Provide the (X, Y) coordinate of the cell's center where the given text is located.  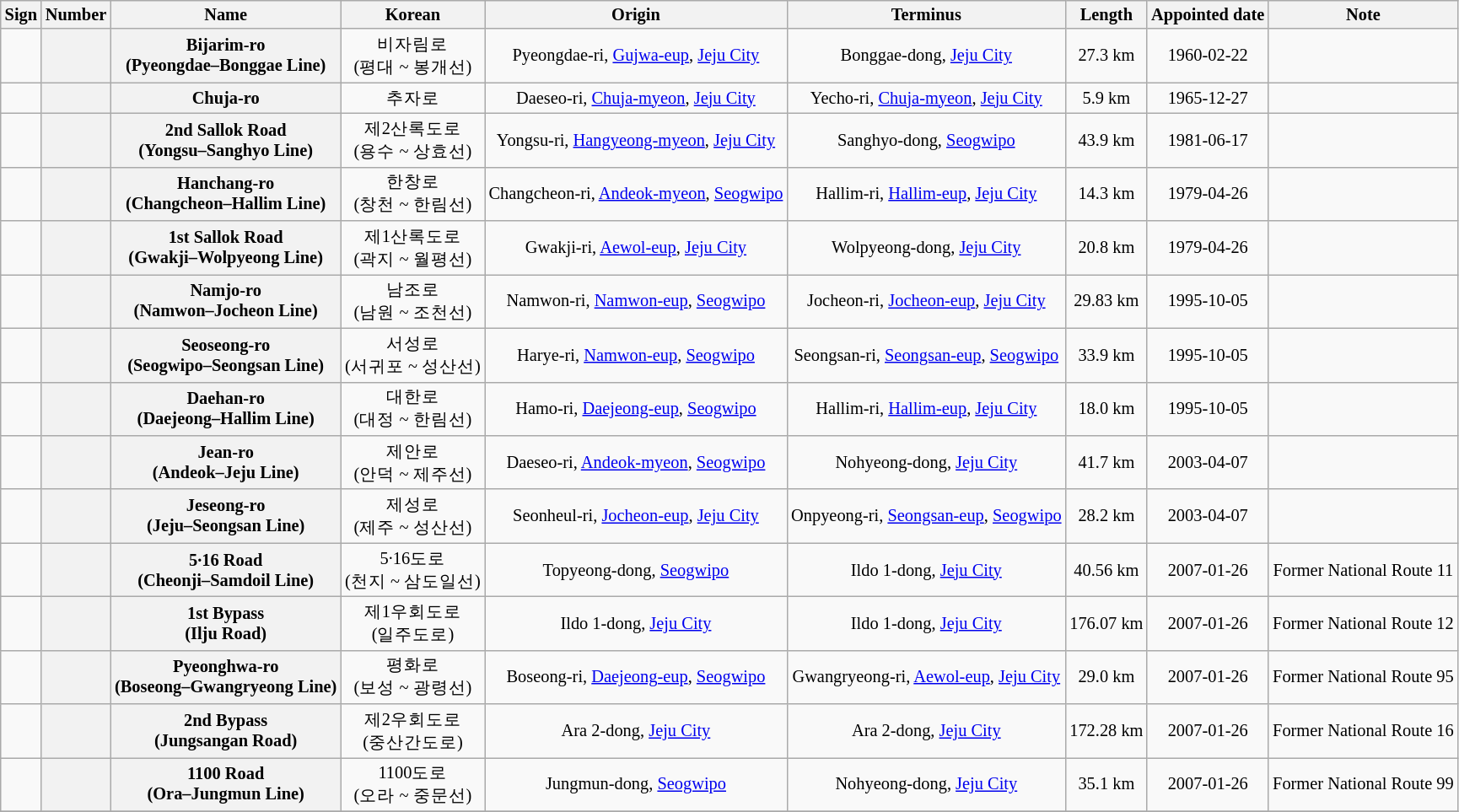
2nd Bypass(Jungsangan Road) (226, 731)
Gwakji-ri, Aewol-eup, Jeju City (636, 248)
한창로(창천 ~ 한림선) (412, 194)
비자림로(평대 ~ 봉개선) (412, 56)
Bonggae-dong, Jeju City (926, 56)
제2산록도로(용수 ~ 상효선) (412, 140)
Seoseong-ro(Seogwipo–Seongsan Line) (226, 355)
Former National Route 99 (1363, 784)
28.2 km (1106, 516)
Namwon-ri, Namwon-eup, Seogwipo (636, 301)
Daeseo-ri, Chuja-myeon, Jeju City (636, 98)
35.1 km (1106, 784)
Onpyeong-ri, Seongsan-eup, Seogwipo (926, 516)
14.3 km (1106, 194)
Bijarim-ro(Pyeongdae–Bonggae Line) (226, 56)
1100도로(오라 ~ 중문선) (412, 784)
Terminus (926, 14)
20.8 km (1106, 248)
1965-12-27 (1208, 98)
Former National Route 95 (1363, 677)
33.9 km (1106, 355)
Seongsan-ri, Seongsan-eup, Seogwipo (926, 355)
5.9 km (1106, 98)
Wolpyeong-dong, Jeju City (926, 248)
제1우회도로(일주도로) (412, 623)
1st Bypass(Ilju Road) (226, 623)
Name (226, 14)
40.56 km (1106, 570)
18.0 km (1106, 409)
Daehan-ro(Daejeong–Hallim Line) (226, 409)
평화로(보성 ~ 광령선) (412, 677)
1100 Road(Ora–Jungmun Line) (226, 784)
1960-02-22 (1208, 56)
제2우회도로(중산간도로) (412, 731)
Seonheul-ri, Jocheon-eup, Jeju City (636, 516)
Former National Route 16 (1363, 731)
2nd Sallok Road(Yongsu–Sanghyo Line) (226, 140)
Length (1106, 14)
Namjo-ro(Namwon–Jocheon Line) (226, 301)
176.07 km (1106, 623)
Yongsu-ri, Hangyeong-myeon, Jeju City (636, 140)
Appointed date (1208, 14)
Topyeong-dong, Seogwipo (636, 570)
Number (76, 14)
172.28 km (1106, 731)
Daeseo-ri, Andeok-myeon, Seogwipo (636, 462)
Sign (21, 14)
Former National Route 11 (1363, 570)
Hamo-ri, Daejeong-eup, Seogwipo (636, 409)
Note (1363, 14)
Pyeongdae-ri, Gujwa-eup, Jeju City (636, 56)
Jocheon-ri, Jocheon-eup, Jeju City (926, 301)
제1산록도로(곽지 ~ 월평선) (412, 248)
Gwangryeong-ri, Aewol-eup, Jeju City (926, 677)
남조로(남원 ~ 조천선) (412, 301)
제성로(제주 ~ 성산선) (412, 516)
Hanchang-ro(Changcheon–Hallim Line) (226, 194)
Jeseong-ro(Jeju–Seongsan Line) (226, 516)
5·16 Road(Cheonji–Samdoil Line) (226, 570)
Former National Route 12 (1363, 623)
대한로(대정 ~ 한림선) (412, 409)
Jungmun-dong, Seogwipo (636, 784)
서성로(서귀포 ~ 성산선) (412, 355)
1981-06-17 (1208, 140)
추자로 (412, 98)
27.3 km (1106, 56)
Origin (636, 14)
1st Sallok Road(Gwakji–Wolpyeong Line) (226, 248)
Jean-ro(Andeok–Jeju Line) (226, 462)
Yecho-ri, Chuja-myeon, Jeju City (926, 98)
제안로(안덕 ~ 제주선) (412, 462)
29.83 km (1106, 301)
Korean (412, 14)
41.7 km (1106, 462)
Pyeonghwa-ro(Boseong–Gwangryeong Line) (226, 677)
Sanghyo-dong, Seogwipo (926, 140)
29.0 km (1106, 677)
Boseong-ri, Daejeong-eup, Seogwipo (636, 677)
Changcheon-ri, Andeok-myeon, Seogwipo (636, 194)
5·16도로(천지 ~ 삼도일선) (412, 570)
Chuja-ro (226, 98)
Harye-ri, Namwon-eup, Seogwipo (636, 355)
43.9 km (1106, 140)
